From the cell containing the given text, extract its center point as (x, y) coordinate. 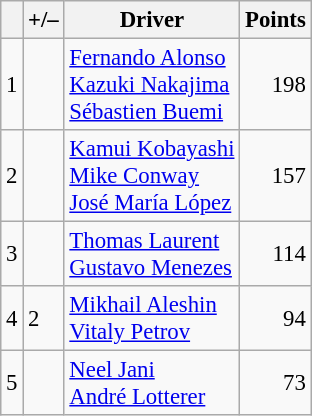
Thomas Laurent Gustavo Menezes (152, 254)
4 (12, 318)
73 (276, 384)
1 (12, 85)
Driver (152, 20)
3 (12, 254)
Kamui Kobayashi Mike Conway José María López (152, 176)
198 (276, 85)
5 (12, 384)
Neel Jani André Lotterer (152, 384)
Fernando Alonso Kazuki Nakajima Sébastien Buemi (152, 85)
Points (276, 20)
114 (276, 254)
Mikhail Aleshin Vitaly Petrov (152, 318)
94 (276, 318)
+/– (44, 20)
157 (276, 176)
